For the text-containing cell, return its midpoint in (x, y) coordinate format. 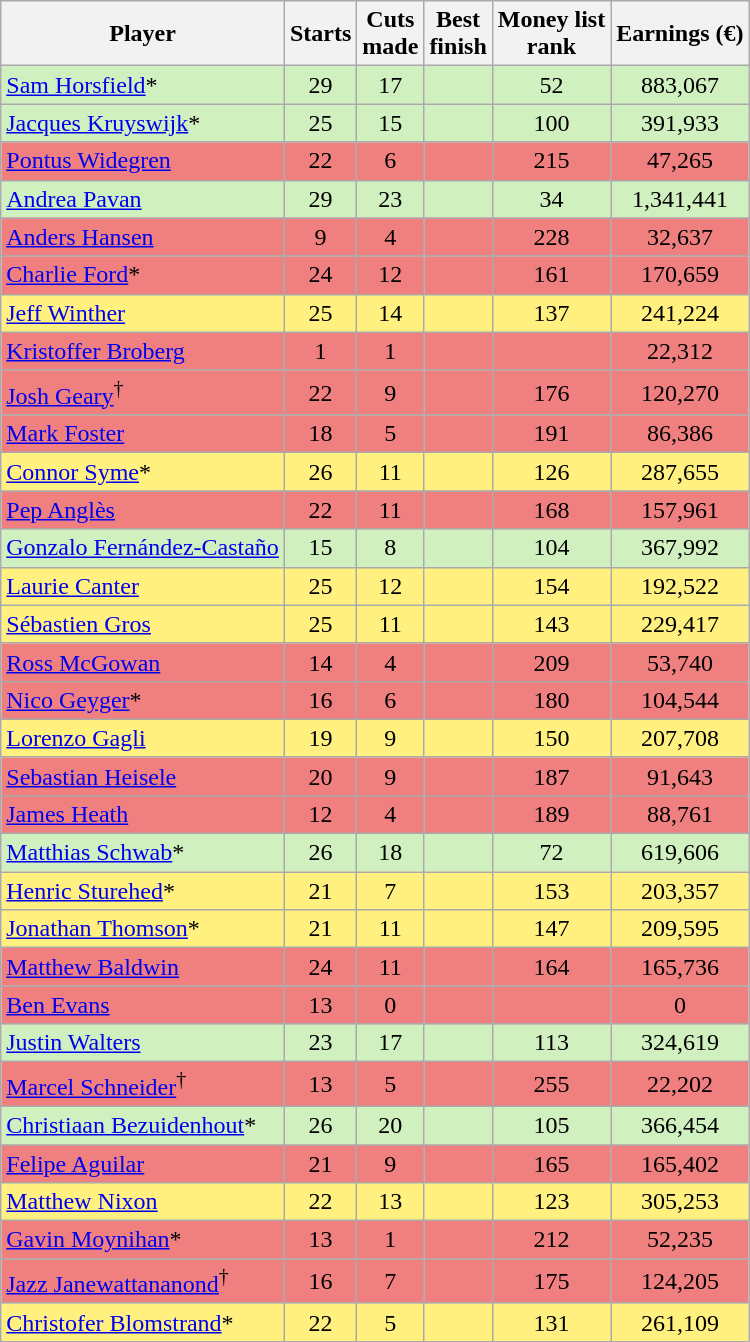
James Heath (143, 814)
391,933 (680, 123)
883,067 (680, 85)
Matthew Baldwin (143, 967)
165,736 (680, 967)
150 (551, 738)
Sebastian Heisele (143, 776)
Charlie Ford* (143, 275)
Pontus Widegren (143, 161)
Cutsmade (390, 34)
105 (551, 1125)
305,253 (680, 1202)
Matthias Schwab* (143, 853)
137 (551, 313)
367,992 (680, 548)
113 (551, 1043)
Earnings (€) (680, 34)
366,454 (680, 1125)
168 (551, 510)
Laurie Canter (143, 586)
212 (551, 1240)
180 (551, 700)
88,761 (680, 814)
Gonzalo Fernández-Castaño (143, 548)
Ben Evans (143, 1005)
124,205 (680, 1282)
170,659 (680, 275)
104,544 (680, 700)
207,708 (680, 738)
Marcel Schneider† (143, 1084)
22,312 (680, 351)
123 (551, 1202)
32,637 (680, 237)
126 (551, 472)
287,655 (680, 472)
261,109 (680, 1322)
91,643 (680, 776)
Anders Hansen (143, 237)
Jonathan Thomson* (143, 929)
165 (551, 1164)
131 (551, 1322)
147 (551, 929)
176 (551, 392)
143 (551, 624)
154 (551, 586)
Andrea Pavan (143, 199)
52 (551, 85)
209 (551, 662)
209,595 (680, 929)
203,357 (680, 891)
Matthew Nixon (143, 1202)
1,341,441 (680, 199)
153 (551, 891)
255 (551, 1084)
189 (551, 814)
Jazz Janewattananond† (143, 1282)
86,386 (680, 434)
Josh Geary† (143, 392)
Player (143, 34)
Bestfinish (458, 34)
Felipe Aguilar (143, 1164)
Jacques Kruyswijk* (143, 123)
53,740 (680, 662)
Justin Walters (143, 1043)
Nico Geyger* (143, 700)
Connor Syme* (143, 472)
241,224 (680, 313)
Money listrank (551, 34)
Sébastien Gros (143, 624)
Ross McGowan (143, 662)
Gavin Moynihan* (143, 1240)
22,202 (680, 1084)
Mark Foster (143, 434)
34 (551, 199)
19 (320, 738)
Henric Sturehed* (143, 891)
Jeff Winther (143, 313)
52,235 (680, 1240)
229,417 (680, 624)
Pep Anglès (143, 510)
120,270 (680, 392)
104 (551, 548)
324,619 (680, 1043)
Starts (320, 34)
72 (551, 853)
157,961 (680, 510)
100 (551, 123)
161 (551, 275)
Lorenzo Gagli (143, 738)
175 (551, 1282)
215 (551, 161)
192,522 (680, 586)
228 (551, 237)
Christofer Blomstrand* (143, 1322)
Christiaan Bezuidenhout* (143, 1125)
164 (551, 967)
191 (551, 434)
Sam Horsfield* (143, 85)
165,402 (680, 1164)
8 (390, 548)
Kristoffer Broberg (143, 351)
187 (551, 776)
47,265 (680, 161)
619,606 (680, 853)
